Scan for the cell matching the given text and deliver its (X, Y) coordinate at center. 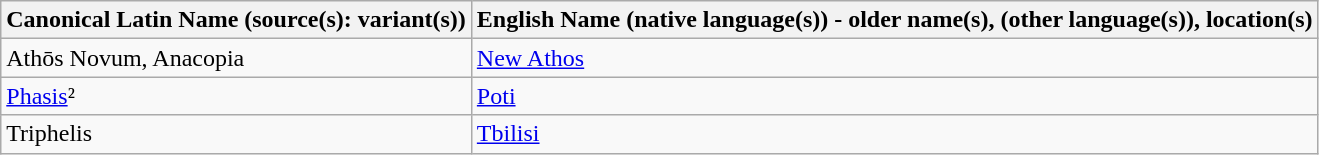
Canonical Latin Name (source(s): variant(s)) (236, 20)
Tbilisi (894, 134)
Phasis² (236, 96)
Athōs Novum, Anacopia (236, 58)
Poti (894, 96)
English Name (native language(s)) - older name(s), (other language(s)), location(s) (894, 20)
New Athos (894, 58)
Triphelis (236, 134)
